For the text-containing cell, return its midpoint in [x, y] coordinate format. 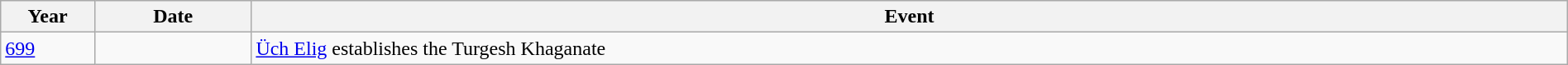
Date [172, 17]
Üch Elig establishes the Turgesh Khaganate [910, 48]
Event [910, 17]
699 [48, 48]
Year [48, 17]
